Locate the cell with the specified text and output its (X, Y) center coordinate. 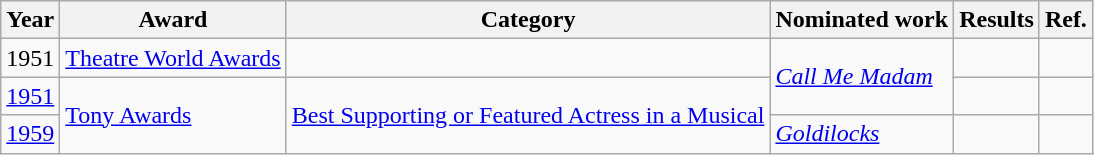
1959 (30, 134)
Best Supporting or Featured Actress in a Musical (528, 115)
Category (528, 20)
Results (997, 20)
Call Me Madam (862, 77)
Tony Awards (173, 115)
Nominated work (862, 20)
Year (30, 20)
Ref. (1066, 20)
Goldilocks (862, 134)
Award (173, 20)
Theatre World Awards (173, 58)
